Return the [X, Y] coordinate for the center point of the cell that contains the specified text.  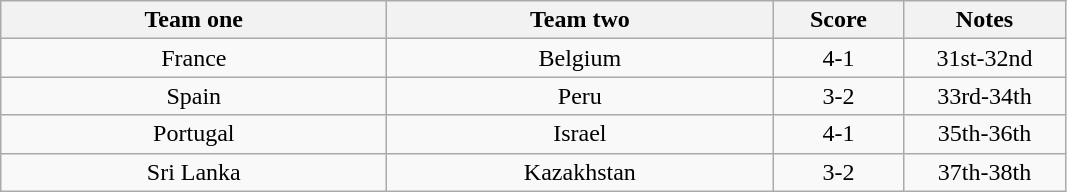
Notes [984, 20]
Team two [580, 20]
Team one [194, 20]
31st-32nd [984, 58]
Israel [580, 134]
Belgium [580, 58]
Kazakhstan [580, 172]
Spain [194, 96]
Sri Lanka [194, 172]
Score [838, 20]
France [194, 58]
37th-38th [984, 172]
35th-36th [984, 134]
Portugal [194, 134]
Peru [580, 96]
33rd-34th [984, 96]
